Extract the (x, y) coordinate from the center of the cell holding the provided text.  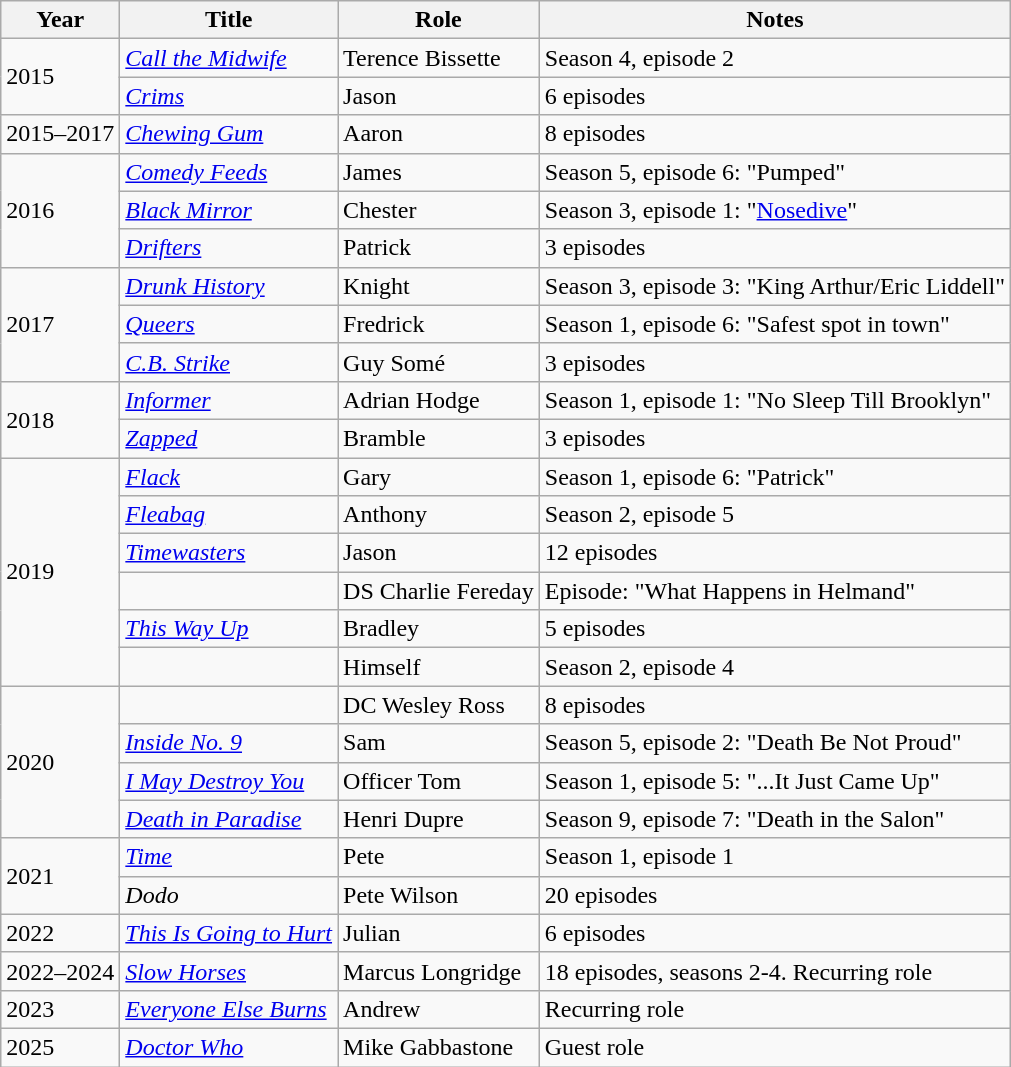
This Is Going to Hurt (229, 933)
Crims (229, 96)
Season 1, episode 6: "Safest spot in town" (774, 324)
Flack (229, 477)
Season 1, episode 5: "...It Just Came Up" (774, 781)
Zapped (229, 438)
Season 2, episode 5 (774, 515)
Andrew (439, 1009)
2025 (60, 1047)
Aaron (439, 134)
Sam (439, 743)
2021 (60, 876)
DC Wesley Ross (439, 705)
Chester (439, 210)
James (439, 172)
Gary (439, 477)
Season 2, episode 4 (774, 667)
2018 (60, 419)
2017 (60, 324)
Season 4, episode 2 (774, 58)
Season 3, episode 3: "King Arthur/Eric Liddell" (774, 286)
2023 (60, 1009)
C.B. Strike (229, 362)
Marcus Longridge (439, 971)
Season 1, episode 1: "No Sleep Till Brooklyn" (774, 400)
Timewasters (229, 553)
Bradley (439, 629)
This Way Up (229, 629)
20 episodes (774, 895)
2015–2017 (60, 134)
Anthony (439, 515)
Season 5, episode 6: "Pumped" (774, 172)
Episode: "What Happens in Helmand" (774, 591)
12 episodes (774, 553)
I May Destroy You (229, 781)
Pete Wilson (439, 895)
Time (229, 857)
18 episodes, seasons 2-4. Recurring role (774, 971)
Drunk History (229, 286)
5 episodes (774, 629)
Guy Somé (439, 362)
2022–2024 (60, 971)
Inside No. 9 (229, 743)
Death in Paradise (229, 819)
2016 (60, 210)
Doctor Who (229, 1047)
Himself (439, 667)
Role (439, 20)
Black Mirror (229, 210)
Julian (439, 933)
Season 1, episode 1 (774, 857)
Terence Bissette (439, 58)
Mike Gabbastone (439, 1047)
Year (60, 20)
Queers (229, 324)
Title (229, 20)
2019 (60, 572)
Drifters (229, 248)
Recurring role (774, 1009)
Bramble (439, 438)
2015 (60, 77)
Henri Dupre (439, 819)
Season 5, episode 2: "Death Be Not Proud" (774, 743)
2022 (60, 933)
DS Charlie Fereday (439, 591)
Season 1, episode 6: "Patrick" (774, 477)
Knight (439, 286)
Pete (439, 857)
Season 9, episode 7: "Death in the Salon" (774, 819)
Guest role (774, 1047)
Everyone Else Burns (229, 1009)
Fleabag (229, 515)
Season 3, episode 1: "Nosedive" (774, 210)
Chewing Gum (229, 134)
Dodo (229, 895)
Call the Midwife (229, 58)
Comedy Feeds (229, 172)
Notes (774, 20)
Patrick (439, 248)
Adrian Hodge (439, 400)
Slow Horses (229, 971)
Fredrick (439, 324)
2020 (60, 762)
Informer (229, 400)
Officer Tom (439, 781)
